From the cell containing the given text, extract its center point as (X, Y) coordinate. 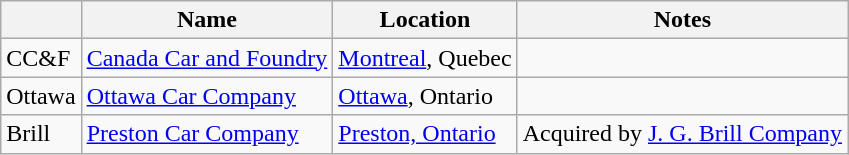
Preston, Ontario (425, 134)
Notes (682, 20)
Ottawa, Ontario (425, 96)
Canada Car and Foundry (207, 58)
CC&F (41, 58)
Preston Car Company (207, 134)
Acquired by J. G. Brill Company (682, 134)
Ottawa (41, 96)
Name (207, 20)
Ottawa Car Company (207, 96)
Brill (41, 134)
Location (425, 20)
Montreal, Quebec (425, 58)
